From the cell containing the given text, extract its center point as (X, Y) coordinate. 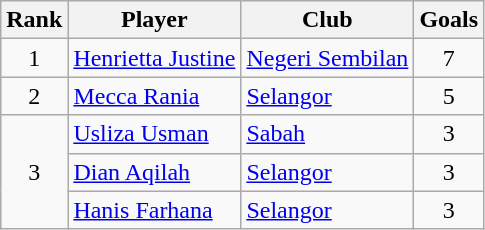
Club (328, 20)
Goals (449, 20)
Henrietta Justine (154, 58)
2 (34, 96)
Usliza Usman (154, 134)
Sabah (328, 134)
7 (449, 58)
Negeri Sembilan (328, 58)
Dian Aqilah (154, 172)
1 (34, 58)
Player (154, 20)
Mecca Rania (154, 96)
Hanis Farhana (154, 210)
Rank (34, 20)
5 (449, 96)
